Capture the cell that displays the provided text and extract its (X, Y) central coordinate. 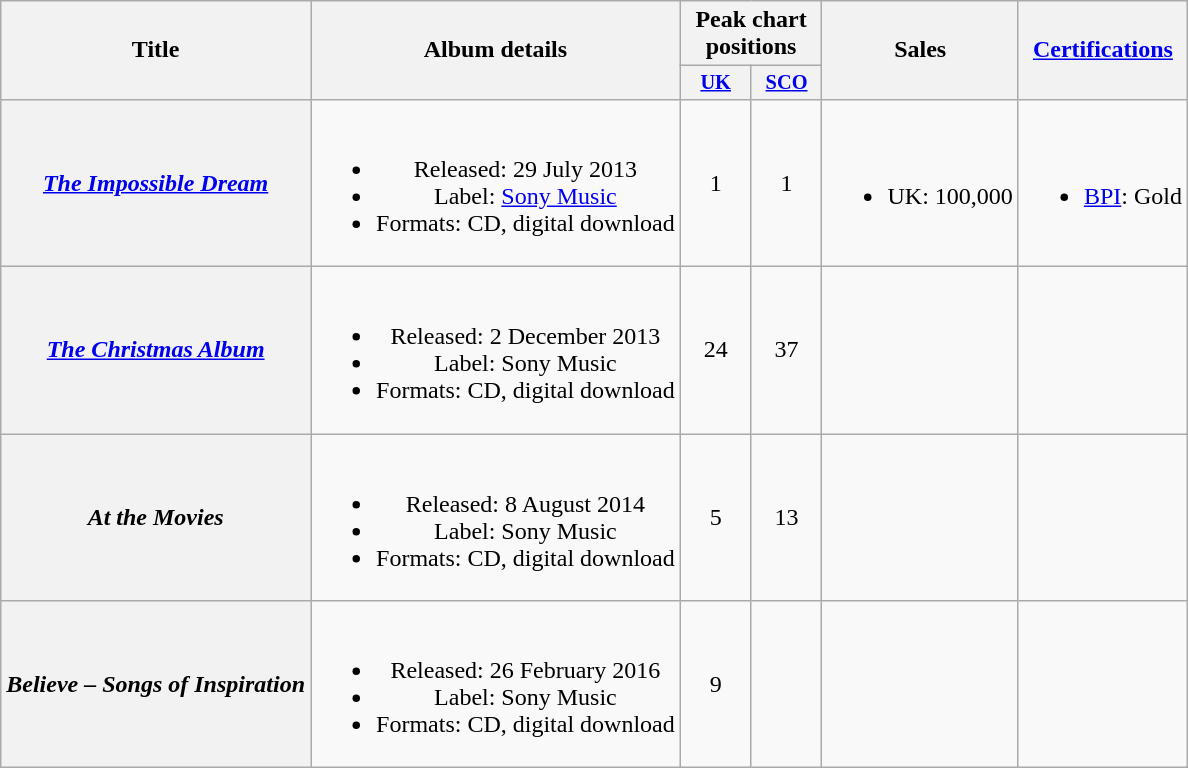
37 (786, 350)
9 (716, 684)
5 (716, 518)
UK (716, 83)
13 (786, 518)
The Christmas Album (156, 350)
BPI: Gold (1102, 182)
Sales (920, 50)
Peak chart positions (751, 34)
24 (716, 350)
Title (156, 50)
Released: 26 February 2016Label: Sony MusicFormats: CD, digital download (496, 684)
Album details (496, 50)
SCO (786, 83)
Released: 2 December 2013Label: Sony MusicFormats: CD, digital download (496, 350)
The Impossible Dream (156, 182)
UK: 100,000 (920, 182)
Released: 29 July 2013Label: Sony MusicFormats: CD, digital download (496, 182)
Released: 8 August 2014Label: Sony MusicFormats: CD, digital download (496, 518)
Believe – Songs of Inspiration (156, 684)
At the Movies (156, 518)
Certifications (1102, 50)
